Provide the (x, y) coordinate of the cell's center where the given text is located.  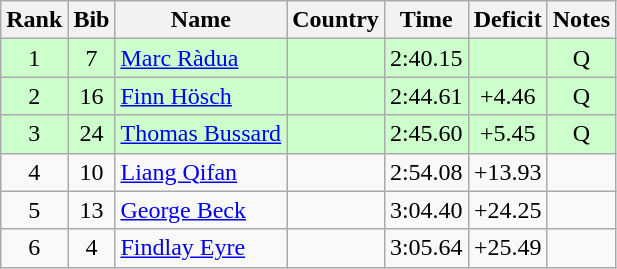
16 (92, 96)
3:04.40 (426, 210)
2 (34, 96)
+24.25 (508, 210)
24 (92, 134)
Country (336, 20)
Time (426, 20)
1 (34, 58)
7 (92, 58)
+5.45 (508, 134)
5 (34, 210)
3:05.64 (426, 248)
+4.46 (508, 96)
10 (92, 172)
Name (201, 20)
Thomas Bussard (201, 134)
Findlay Eyre (201, 248)
Liang Qifan (201, 172)
3 (34, 134)
Marc Ràdua (201, 58)
2:45.60 (426, 134)
Notes (581, 20)
2:54.08 (426, 172)
George Beck (201, 210)
+13.93 (508, 172)
Finn Hösch (201, 96)
+25.49 (508, 248)
Deficit (508, 20)
2:40.15 (426, 58)
13 (92, 210)
2:44.61 (426, 96)
Rank (34, 20)
6 (34, 248)
Bib (92, 20)
